Identify which cell holds the provided text, then report its (X, Y) central coordinate. 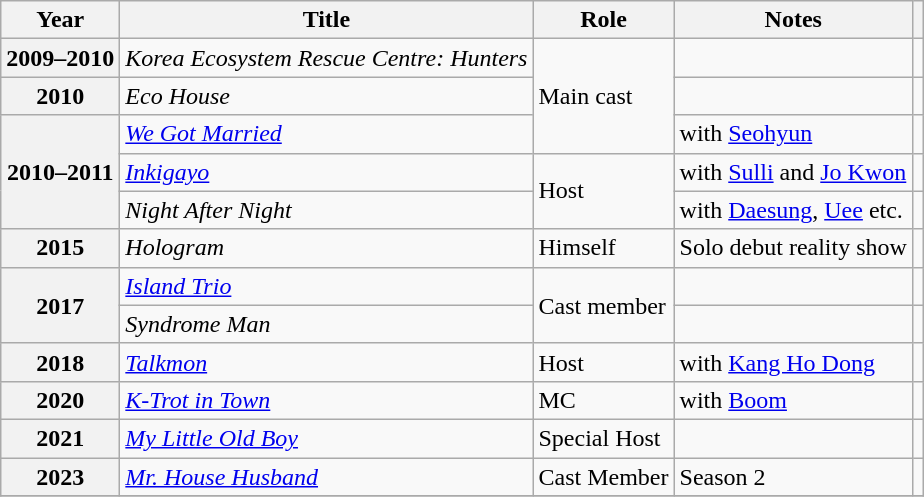
2010–2011 (60, 172)
Inkigayo (326, 172)
MC (604, 400)
Cast member (604, 305)
Korea Ecosystem Rescue Centre: Hunters (326, 58)
Eco House (326, 96)
with Sulli and Jo Kwon (793, 172)
2020 (60, 400)
Solo debut reality show (793, 248)
Title (326, 20)
2015 (60, 248)
with Daesung, Uee etc. (793, 210)
Island Trio (326, 286)
2010 (60, 96)
We Got Married (326, 134)
2021 (60, 438)
Special Host (604, 438)
2009–2010 (60, 58)
2023 (60, 477)
with Seohyun (793, 134)
2017 (60, 305)
My Little Old Boy (326, 438)
K-Trot in Town (326, 400)
Year (60, 20)
Himself (604, 248)
Night After Night (326, 210)
Main cast (604, 96)
Syndrome Man (326, 324)
Cast Member (604, 477)
Notes (793, 20)
with Kang Ho Dong (793, 362)
Season 2 (793, 477)
2018 (60, 362)
Role (604, 20)
Talkmon (326, 362)
Hologram (326, 248)
Mr. House Husband (326, 477)
with Boom (793, 400)
